Capture the cell that displays the provided text and extract its [X, Y] central coordinate. 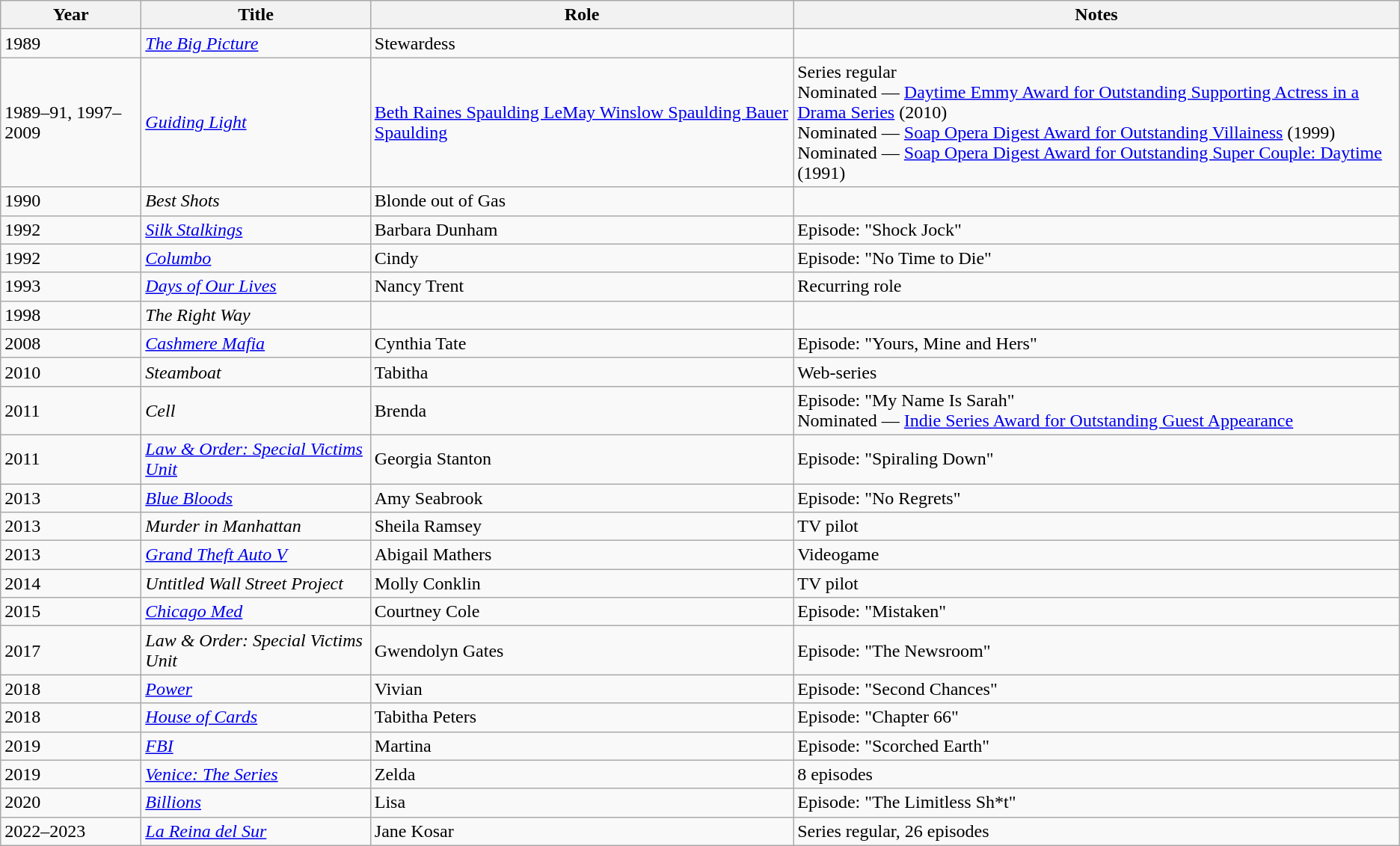
Notes [1096, 15]
Gwendolyn Gates [582, 651]
Days of Our Lives [256, 286]
FBI [256, 746]
Cashmere Mafia [256, 343]
Silk Stalkings [256, 230]
2014 [71, 583]
Martina [582, 746]
1989–91, 1997–2009 [71, 123]
Power [256, 689]
Episode: "Scorched Earth" [1096, 746]
Stewardess [582, 43]
Vivian [582, 689]
Nancy Trent [582, 286]
1990 [71, 201]
House of Cards [256, 717]
Guiding Light [256, 123]
Episode: "The Newsroom" [1096, 651]
Episode: "Yours, Mine and Hers" [1096, 343]
Cell [256, 410]
Grand Theft Auto V [256, 555]
Beth Raines Spaulding LeMay Winslow Spaulding Bauer Spaulding [582, 123]
Amy Seabrook [582, 497]
2008 [71, 343]
Series regular, 26 episodes [1096, 831]
Steamboat [256, 372]
The Right Way [256, 315]
La Reina del Sur [256, 831]
Cynthia Tate [582, 343]
Brenda [582, 410]
1993 [71, 286]
Role [582, 15]
Title [256, 15]
Murder in Manhattan [256, 527]
Lisa [582, 803]
Zelda [582, 774]
Untitled Wall Street Project [256, 583]
Episode: "My Name Is Sarah"Nominated — Indie Series Award for Outstanding Guest Appearance [1096, 410]
2010 [71, 372]
Columbo [256, 258]
Jane Kosar [582, 831]
Recurring role [1096, 286]
Year [71, 15]
Georgia Stanton [582, 459]
Web-series [1096, 372]
Barbara Dunham [582, 230]
Blonde out of Gas [582, 201]
Episode: "No Regrets" [1096, 497]
2022–2023 [71, 831]
Videogame [1096, 555]
Episode: "Shock Jock" [1096, 230]
Blue Bloods [256, 497]
Sheila Ramsey [582, 527]
Episode: "Mistaken" [1096, 612]
2020 [71, 803]
Episode: "Second Chances" [1096, 689]
The Big Picture [256, 43]
Cindy [582, 258]
Tabitha Peters [582, 717]
Tabitha [582, 372]
Episode: "No Time to Die" [1096, 258]
Courtney Cole [582, 612]
Chicago Med [256, 612]
2017 [71, 651]
Billions [256, 803]
Episode: "Chapter 66" [1096, 717]
Molly Conklin [582, 583]
1998 [71, 315]
Best Shots [256, 201]
Episode: "Spiraling Down" [1096, 459]
Episode: "The Limitless Sh*t" [1096, 803]
Abigail Mathers [582, 555]
Venice: The Series [256, 774]
8 episodes [1096, 774]
1989 [71, 43]
2015 [71, 612]
